Extract the [x, y] coordinate from the center of the cell holding the provided text.  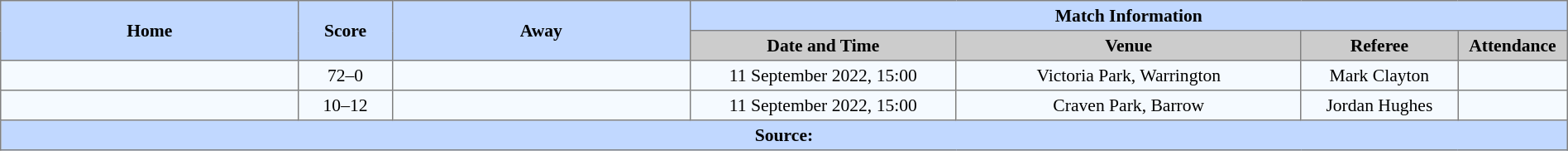
Attendance [1513, 46]
Score [346, 31]
Match Information [1128, 16]
Home [150, 31]
Jordan Hughes [1379, 105]
Referee [1379, 46]
10–12 [346, 105]
Venue [1128, 46]
Source: [784, 135]
Craven Park, Barrow [1128, 105]
Date and Time [823, 46]
Away [541, 31]
Mark Clayton [1379, 75]
Victoria Park, Warrington [1128, 75]
72–0 [346, 75]
